Return the (x, y) coordinate for the center point of the cell that contains the specified text.  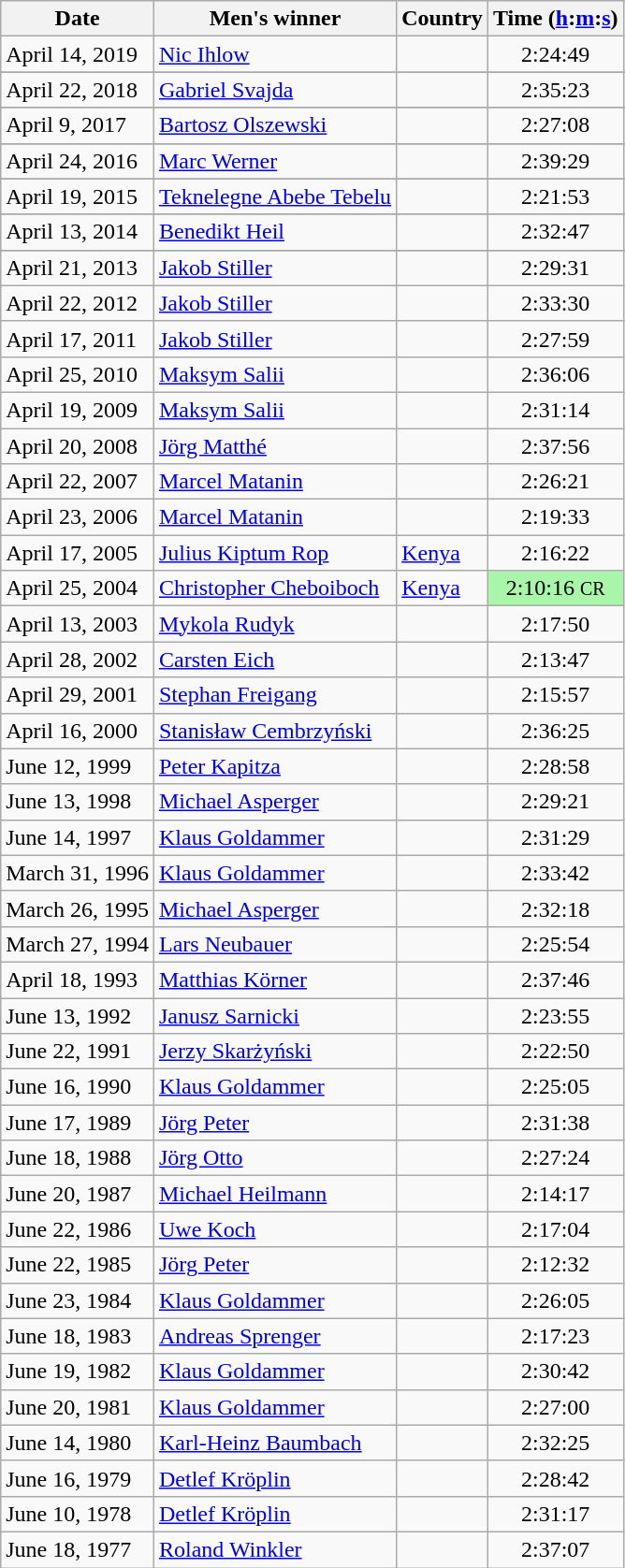
April 22, 2007 (78, 482)
2:36:06 (556, 374)
June 12, 1999 (78, 766)
2:27:00 (556, 1407)
April 17, 2005 (78, 553)
April 25, 2004 (78, 588)
2:27:08 (556, 125)
Benedikt Heil (275, 232)
April 21, 2013 (78, 268)
Time (h:m:s) (556, 19)
2:22:50 (556, 1052)
Michael Heilmann (275, 1194)
Nic Ihlow (275, 54)
Carsten Eich (275, 660)
June 22, 1986 (78, 1229)
2:21:53 (556, 196)
Date (78, 19)
2:33:30 (556, 303)
2:25:54 (556, 944)
April 9, 2017 (78, 125)
2:32:18 (556, 908)
April 13, 2014 (78, 232)
April 22, 2012 (78, 303)
Men's winner (275, 19)
2:33:42 (556, 873)
2:27:59 (556, 339)
Janusz Sarnicki (275, 1015)
Teknelegne Abebe Tebelu (275, 196)
Peter Kapitza (275, 766)
2:23:55 (556, 1015)
2:15:57 (556, 695)
April 13, 2003 (78, 624)
June 20, 1981 (78, 1407)
June 13, 1992 (78, 1015)
2:17:04 (556, 1229)
June 22, 1985 (78, 1265)
June 19, 1982 (78, 1372)
Andreas Sprenger (275, 1336)
2:35:23 (556, 90)
2:29:31 (556, 268)
Gabriel Svajda (275, 90)
Karl-Heinz Baumbach (275, 1443)
Lars Neubauer (275, 944)
Jörg Matthé (275, 446)
June 14, 1997 (78, 837)
2:25:05 (556, 1087)
2:13:47 (556, 660)
April 17, 2011 (78, 339)
June 18, 1983 (78, 1336)
Marc Werner (275, 161)
June 18, 1988 (78, 1158)
June 14, 1980 (78, 1443)
April 16, 2000 (78, 731)
Mykola Rudyk (275, 624)
June 10, 1978 (78, 1514)
Roland Winkler (275, 1549)
2:39:29 (556, 161)
Jerzy Skarżyński (275, 1052)
April 29, 2001 (78, 695)
2:31:29 (556, 837)
2:24:49 (556, 54)
April 18, 1993 (78, 980)
April 19, 2009 (78, 410)
2:31:38 (556, 1123)
March 26, 1995 (78, 908)
2:12:32 (556, 1265)
2:31:17 (556, 1514)
Uwe Koch (275, 1229)
2:28:58 (556, 766)
April 23, 2006 (78, 517)
2:31:14 (556, 410)
Julius Kiptum Rop (275, 553)
June 22, 1991 (78, 1052)
June 20, 1987 (78, 1194)
2:19:33 (556, 517)
2:27:24 (556, 1158)
June 17, 1989 (78, 1123)
2:14:17 (556, 1194)
2:32:47 (556, 232)
2:17:50 (556, 624)
April 28, 2002 (78, 660)
2:30:42 (556, 1372)
April 19, 2015 (78, 196)
Jörg Otto (275, 1158)
2:10:16 CR (556, 588)
2:36:25 (556, 731)
March 27, 1994 (78, 944)
Stephan Freigang (275, 695)
2:37:07 (556, 1549)
Matthias Körner (275, 980)
April 22, 2018 (78, 90)
2:37:46 (556, 980)
2:32:25 (556, 1443)
2:29:21 (556, 802)
April 20, 2008 (78, 446)
2:17:23 (556, 1336)
June 16, 1979 (78, 1478)
June 23, 1984 (78, 1300)
2:26:21 (556, 482)
2:26:05 (556, 1300)
April 24, 2016 (78, 161)
June 18, 1977 (78, 1549)
April 14, 2019 (78, 54)
Country (443, 19)
June 16, 1990 (78, 1087)
2:28:42 (556, 1478)
2:16:22 (556, 553)
Bartosz Olszewski (275, 125)
Christopher Cheboiboch (275, 588)
March 31, 1996 (78, 873)
2:37:56 (556, 446)
Stanisław Cembrzyński (275, 731)
June 13, 1998 (78, 802)
April 25, 2010 (78, 374)
